From the cell containing the given text, extract its center point as (X, Y) coordinate. 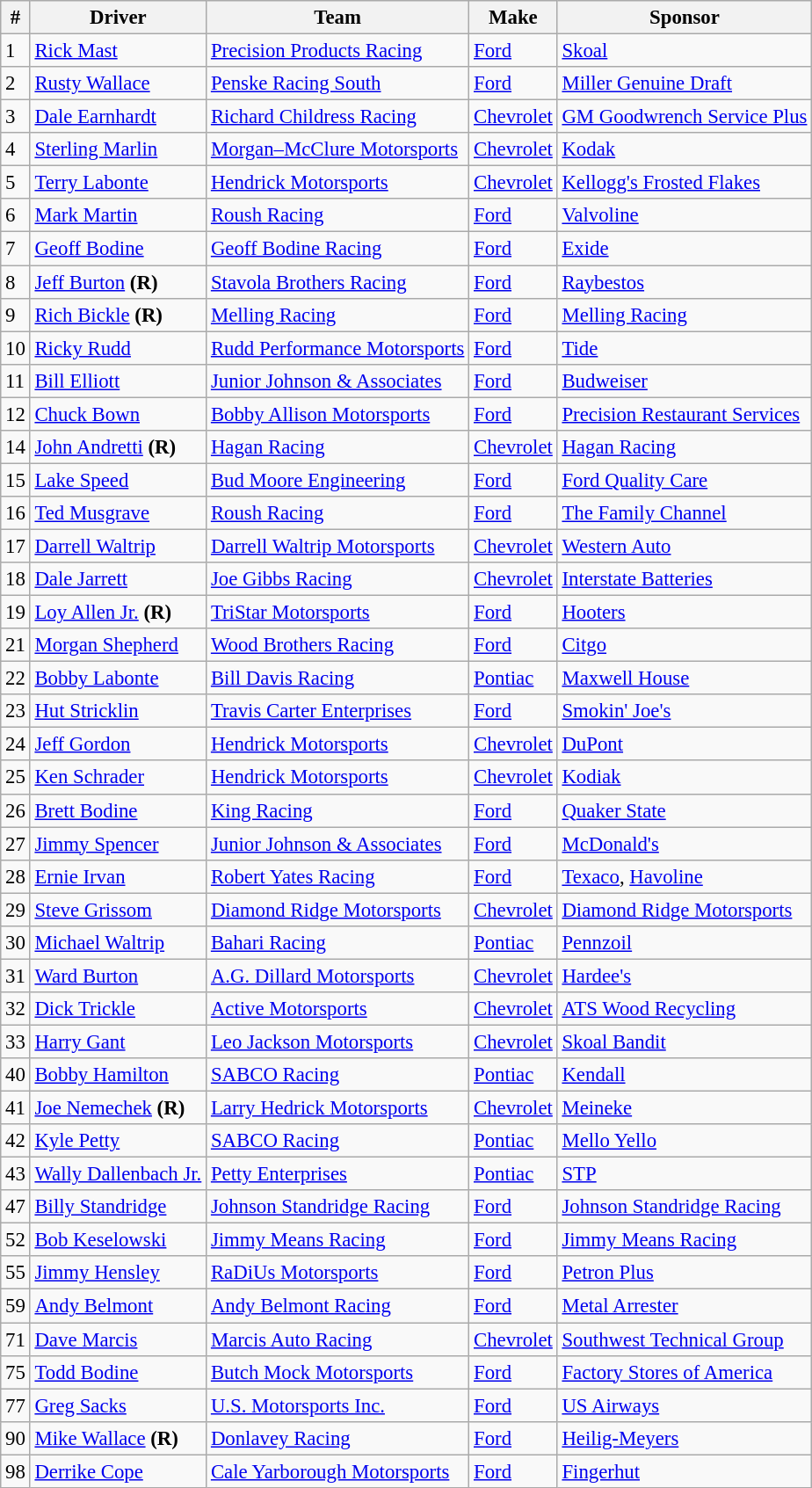
Harry Gant (118, 1042)
Travis Carter Enterprises (337, 711)
Todd Bodine (118, 1372)
Heilig-Meyers (685, 1438)
Ernie Irvan (118, 876)
Robert Yates Racing (337, 876)
3 (16, 117)
Sterling Marlin (118, 149)
McDonald's (685, 844)
Bill Elliott (118, 381)
42 (16, 1141)
11 (16, 381)
Rich Bickle (R) (118, 315)
Dick Trickle (118, 1009)
Citgo (685, 645)
Bobby Hamilton (118, 1075)
GM Goodwrench Service Plus (685, 117)
Metal Arrester (685, 1306)
23 (16, 711)
DuPont (685, 744)
Larry Hedrick Motorsports (337, 1108)
2 (16, 83)
Raybestos (685, 282)
Stavola Brothers Racing (337, 282)
27 (16, 844)
Hut Stricklin (118, 711)
Driver (118, 18)
Jeff Burton (R) (118, 282)
Tide (685, 348)
Texaco, Havoline (685, 876)
Rick Mast (118, 51)
Michael Waltrip (118, 943)
77 (16, 1405)
4 (16, 149)
71 (16, 1339)
Rudd Performance Motorsports (337, 348)
75 (16, 1372)
Petron Plus (685, 1274)
Skoal (685, 51)
King Racing (337, 810)
Jimmy Hensley (118, 1274)
Bahari Racing (337, 943)
33 (16, 1042)
Kellogg's Frosted Flakes (685, 183)
Dale Earnhardt (118, 117)
5 (16, 183)
24 (16, 744)
Leo Jackson Motorsports (337, 1042)
Steve Grissom (118, 910)
Meineke (685, 1108)
15 (16, 480)
Bill Davis Racing (337, 679)
Darrell Waltrip (118, 546)
Petty Enterprises (337, 1174)
40 (16, 1075)
Derrike Cope (118, 1471)
8 (16, 282)
US Airways (685, 1405)
Mike Wallace (R) (118, 1438)
Richard Childress Racing (337, 117)
Interstate Batteries (685, 579)
Quaker State (685, 810)
10 (16, 348)
1 (16, 51)
28 (16, 876)
Geoff Bodine (118, 249)
Precision Restaurant Services (685, 414)
Morgan Shepherd (118, 645)
Hardee's (685, 976)
Bud Moore Engineering (337, 480)
Butch Mock Motorsports (337, 1372)
Mello Yello (685, 1141)
Dale Jarrett (118, 579)
Andy Belmont Racing (337, 1306)
Andy Belmont (118, 1306)
The Family Channel (685, 513)
29 (16, 910)
Valvoline (685, 215)
Loy Allen Jr. (R) (118, 613)
# (16, 18)
22 (16, 679)
Mark Martin (118, 215)
52 (16, 1240)
Morgan–McClure Motorsports (337, 149)
Bob Keselowski (118, 1240)
Wally Dallenbach Jr. (118, 1174)
Ward Burton (118, 976)
John Andretti (R) (118, 447)
Brett Bodine (118, 810)
Donlavey Racing (337, 1438)
Budweiser (685, 381)
47 (16, 1207)
U.S. Motorsports Inc. (337, 1405)
Rusty Wallace (118, 83)
Penske Racing South (337, 83)
Ken Schrader (118, 778)
30 (16, 943)
Darrell Waltrip Motorsports (337, 546)
41 (16, 1108)
18 (16, 579)
TriStar Motorsports (337, 613)
Smokin' Joe's (685, 711)
32 (16, 1009)
Ricky Rudd (118, 348)
Western Auto (685, 546)
Joe Nemechek (R) (118, 1108)
Factory Stores of America (685, 1372)
Kodiak (685, 778)
ATS Wood Recycling (685, 1009)
Make (513, 18)
STP (685, 1174)
Jeff Gordon (118, 744)
Exide (685, 249)
Wood Brothers Racing (337, 645)
90 (16, 1438)
Bobby Allison Motorsports (337, 414)
A.G. Dillard Motorsports (337, 976)
Marcis Auto Racing (337, 1339)
Fingerhut (685, 1471)
Team (337, 18)
Chuck Bown (118, 414)
Pennzoil (685, 943)
26 (16, 810)
25 (16, 778)
Kendall (685, 1075)
Geoff Bodine Racing (337, 249)
Bobby Labonte (118, 679)
21 (16, 645)
31 (16, 976)
6 (16, 215)
Greg Sacks (118, 1405)
Terry Labonte (118, 183)
Cale Yarborough Motorsports (337, 1471)
Lake Speed (118, 480)
17 (16, 546)
7 (16, 249)
Skoal Bandit (685, 1042)
Ford Quality Care (685, 480)
55 (16, 1274)
Kodak (685, 149)
12 (16, 414)
Hooters (685, 613)
43 (16, 1174)
Sponsor (685, 18)
Southwest Technical Group (685, 1339)
Precision Products Racing (337, 51)
Active Motorsports (337, 1009)
19 (16, 613)
Miller Genuine Draft (685, 83)
98 (16, 1471)
Billy Standridge (118, 1207)
Ted Musgrave (118, 513)
Jimmy Spencer (118, 844)
59 (16, 1306)
Dave Marcis (118, 1339)
RaDiUs Motorsports (337, 1274)
9 (16, 315)
14 (16, 447)
Maxwell House (685, 679)
16 (16, 513)
Joe Gibbs Racing (337, 579)
Kyle Petty (118, 1141)
